Detect which cell encompasses the target text, then output its (X, Y) center coordinate. 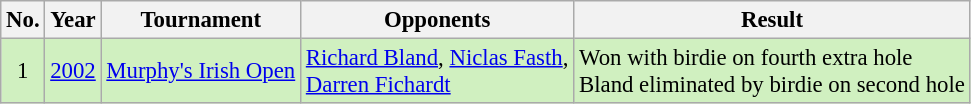
Murphy's Irish Open (200, 72)
Won with birdie on fourth extra holeBland eliminated by birdie on second hole (772, 72)
2002 (73, 72)
1 (23, 72)
Richard Bland, Niclas Fasth, Darren Fichardt (438, 72)
Tournament (200, 20)
Result (772, 20)
Year (73, 20)
No. (23, 20)
Opponents (438, 20)
